Pinpoint the cell where the given text exists, returning its [x, y] midpoint coordinate. 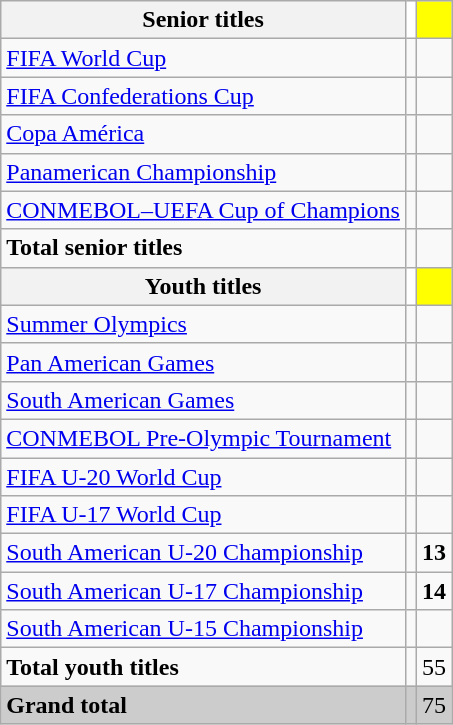
13 [434, 553]
FIFA U-17 World Cup [204, 515]
CONMEBOL–UEFA Cup of Champions [204, 210]
Pan American Games [204, 362]
55 [434, 667]
Senior titles [204, 20]
75 [434, 705]
Panamerican Championship [204, 172]
South American U-20 Championship [204, 553]
Grand total [204, 705]
CONMEBOL Pre-Olympic Tournament [204, 438]
South American Games [204, 400]
Youth titles [204, 286]
Total senior titles [204, 248]
FIFA U-20 World Cup [204, 477]
Total youth titles [204, 667]
FIFA Confederations Cup [204, 96]
South American U-15 Championship [204, 629]
South American U-17 Championship [204, 591]
14 [434, 591]
FIFA World Cup [204, 58]
Copa América [204, 134]
Summer Olympics [204, 324]
